Identify which cell holds the provided text, then report its [x, y] central coordinate. 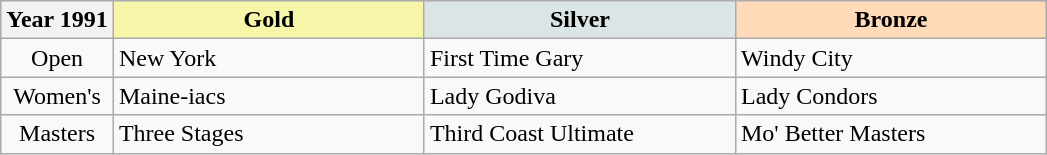
Windy City [890, 58]
First Time Gary [580, 58]
Mo' Better Masters [890, 134]
Three Stages [268, 134]
Lady Godiva [580, 96]
Bronze [890, 20]
Lady Condors [890, 96]
Maine-iacs [268, 96]
Women's [58, 96]
Open [58, 58]
Masters [58, 134]
Third Coast Ultimate [580, 134]
Year 1991 [58, 20]
Silver [580, 20]
New York [268, 58]
Gold [268, 20]
